Detect which cell encompasses the target text, then output its [x, y] center coordinate. 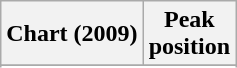
Peakposition [189, 34]
Chart (2009) [72, 34]
